From the cell containing the given text, extract its center point as (x, y) coordinate. 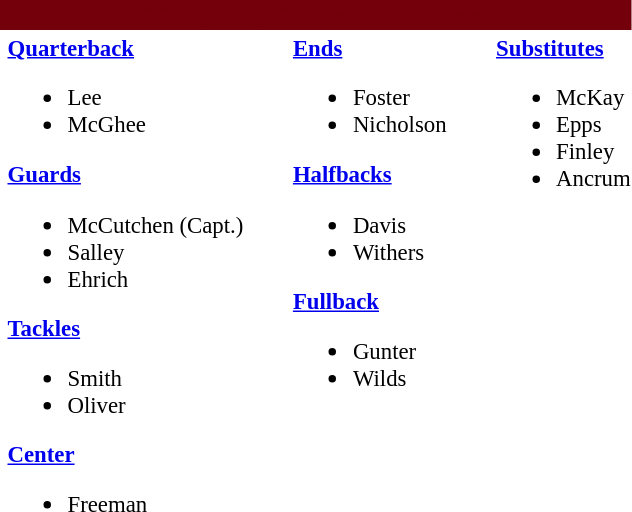
SCC Fighting Gamecocks 1902 roster (316, 15)
